Identify which cell holds the provided text, then report its (X, Y) central coordinate. 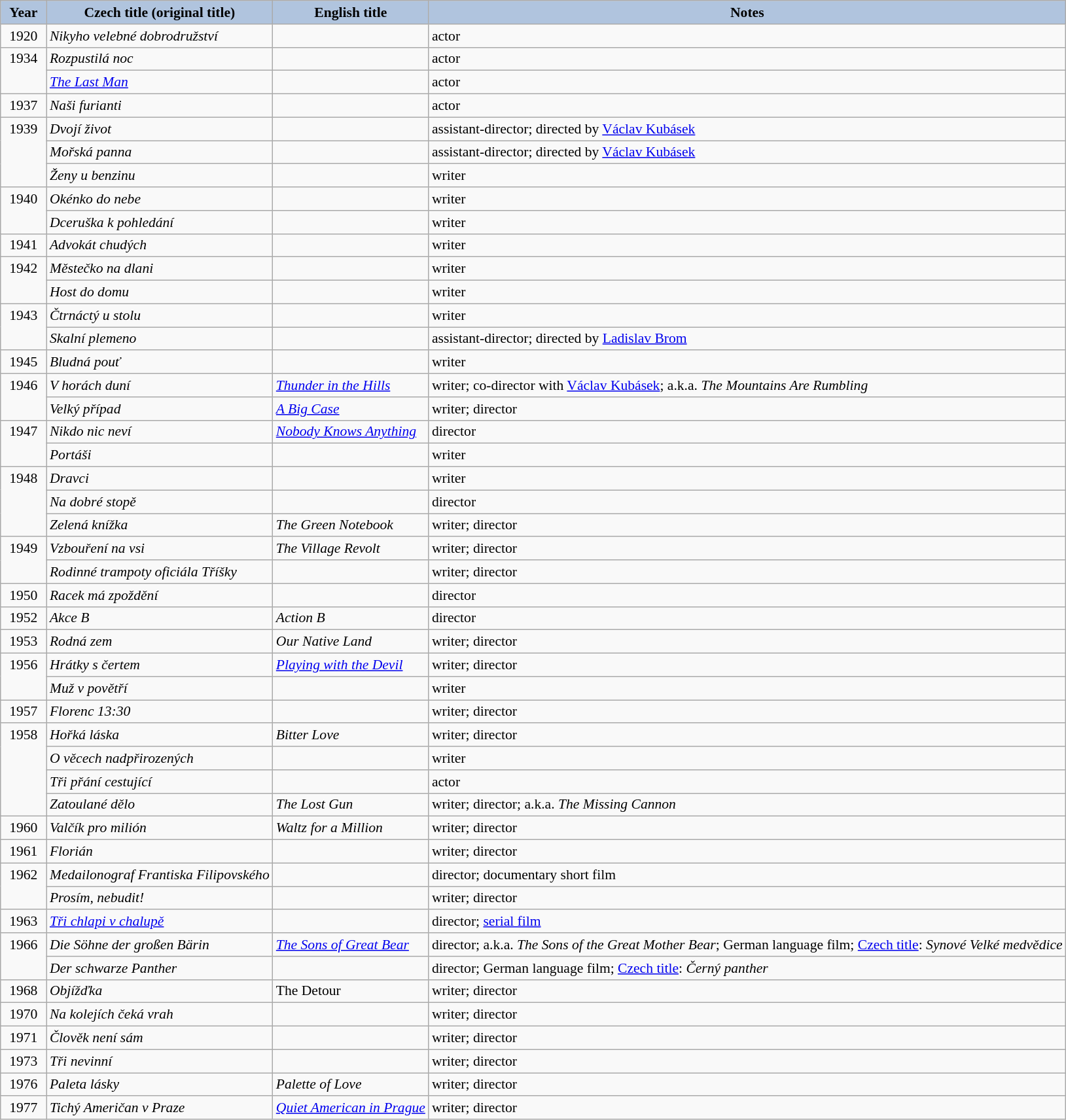
Host do domu (160, 292)
1963 (24, 922)
writer; director; a.k.a. The Missing Cannon (747, 805)
Zelená knížka (160, 525)
Tři chlapi v chalupě (160, 922)
Valčík pro milión (160, 828)
Ženy u benzinu (160, 176)
Zatoulané dělo (160, 805)
1970 (24, 1015)
Vzbouření na vsi (160, 549)
Velký případ (160, 409)
1945 (24, 362)
1971 (24, 1038)
English title (351, 12)
O věcech nadpřirozených (160, 758)
Hrátky s čertem (160, 665)
Rozpustilá noc (160, 59)
Prosím, nebudit! (160, 898)
Nobody Knows Anything (351, 432)
Městečko na dlani (160, 269)
Tři nevinní (160, 1061)
Na dobré stopě (160, 502)
Dravci (160, 479)
A Big Case (351, 409)
assistant-director; directed by Ladislav Brom (747, 339)
Tři přání cestující (160, 782)
Florenc 13:30 (160, 712)
1920 (24, 36)
Palette of Love (351, 1085)
director; documentary short film (747, 875)
1957 (24, 712)
director; a.k.a. The Sons of the Great Mother Bear; German language film; Czech title: Synové Velké medvědice (747, 945)
Advokát chudých (160, 245)
The Sons of Great Bear (351, 945)
Medailonograf Frantiska Filipovského (160, 875)
1946 (24, 396)
Czech title (original title) (160, 12)
Nikyho velebné dobrodružství (160, 36)
Der schwarze Panther (160, 968)
1943 (24, 327)
V horách duní (160, 385)
1961 (24, 852)
The Last Man (160, 82)
Thunder in the Hills (351, 385)
1947 (24, 444)
Na kolejích čeká vrah (160, 1015)
Hořká láska (160, 735)
writer; co-director with Václav Kubásek; a.k.a. The Mountains Are Rumbling (747, 385)
Rodná zem (160, 642)
1973 (24, 1061)
1941 (24, 245)
Year (24, 12)
Paleta lásky (160, 1085)
Objížďka (160, 991)
1942 (24, 280)
Tichý Američan v Praze (160, 1108)
Nikdo nic neví (160, 432)
Bitter Love (351, 735)
1949 (24, 560)
Florián (160, 852)
Dvojí život (160, 129)
Muž v povětří (160, 688)
1953 (24, 642)
The Village Revolt (351, 549)
Skalní plemeno (160, 339)
Action B (351, 618)
Notes (747, 12)
The Green Notebook (351, 525)
1934 (24, 71)
The Lost Gun (351, 805)
Mořská panna (160, 152)
1976 (24, 1085)
director; German language film; Czech title: Černý panther (747, 968)
1937 (24, 106)
Dceruška k pohledání (160, 222)
1939 (24, 152)
Okénko do nebe (160, 199)
1966 (24, 956)
director; serial film (747, 922)
Quiet American in Prague (351, 1108)
Naši furianti (160, 106)
1968 (24, 991)
1948 (24, 502)
Akce B (160, 618)
Racek má zpoždění (160, 595)
1952 (24, 618)
Portáši (160, 455)
Our Native Land (351, 642)
1958 (24, 770)
Waltz for a Million (351, 828)
Die Söhne der großen Bärin (160, 945)
The Detour (351, 991)
Čtrnáctý u stolu (160, 315)
Bludná pouť (160, 362)
1960 (24, 828)
1940 (24, 211)
1962 (24, 886)
1977 (24, 1108)
Člověk není sám (160, 1038)
1956 (24, 676)
Rodinné trampoty oficiála Tříšky (160, 572)
Playing with the Devil (351, 665)
1950 (24, 595)
